Pinpoint the cell where the given text exists, returning its (x, y) midpoint coordinate. 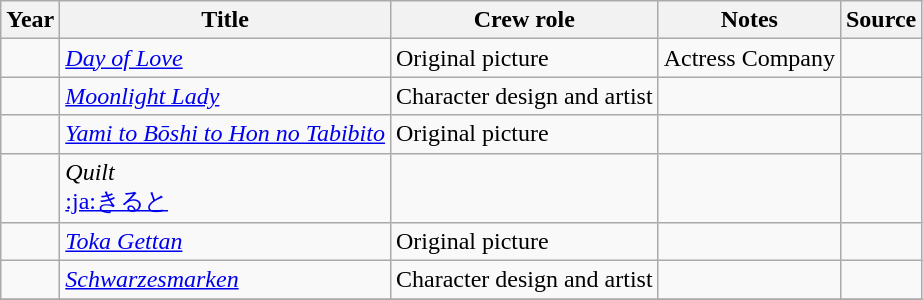
Title (226, 20)
Yami to Bōshi to Hon no Tabibito (226, 134)
Moonlight Lady (226, 96)
Schwarzesmarken (226, 280)
Year (30, 20)
Quilt:ja:きると (226, 188)
Toka Gettan (226, 242)
Notes (749, 20)
Actress Company (749, 58)
Source (880, 20)
Day of Love (226, 58)
Crew role (524, 20)
